Locate the cell with the specified text and output its (x, y) center coordinate. 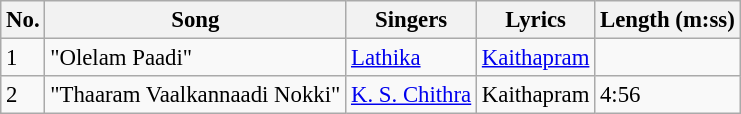
1 (23, 58)
Lyrics (536, 20)
Song (196, 20)
K. S. Chithra (412, 95)
"Thaaram Vaalkannaadi Nokki" (196, 95)
"Olelam Paadi" (196, 58)
Lathika (412, 58)
4:56 (668, 95)
Length (m:ss) (668, 20)
2 (23, 95)
Singers (412, 20)
No. (23, 20)
